Return (x, y) of the center of cell containing provided text 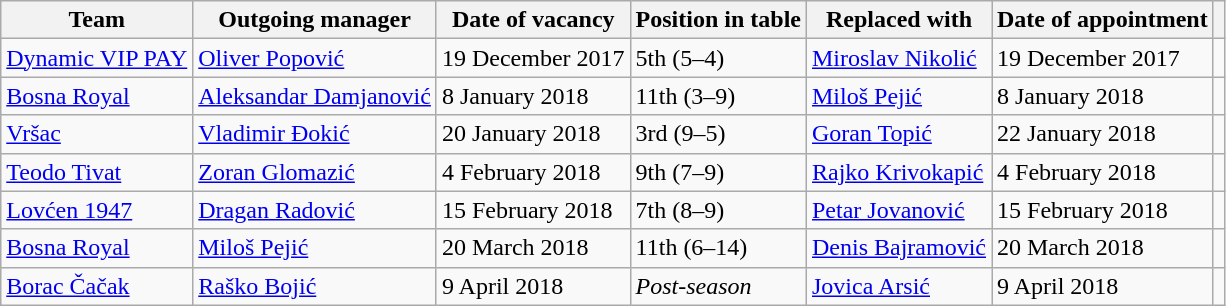
11th (6–14) (718, 248)
Date of vacancy (533, 20)
Goran Topić (898, 134)
Position in table (718, 20)
Zoran Glomazić (315, 172)
Dynamic VIP PAY (97, 58)
7th (8–9) (718, 210)
5th (5–4) (718, 58)
Oliver Popović (315, 58)
Aleksandar Damjanović (315, 96)
Vršac (97, 134)
Post-season (718, 286)
22 January 2018 (1103, 134)
Miroslav Nikolić (898, 58)
Denis Bajramović (898, 248)
Raško Bojić (315, 286)
Lovćen 1947 (97, 210)
9th (7–9) (718, 172)
Jovica Arsić (898, 286)
20 January 2018 (533, 134)
Rajko Krivokapić (898, 172)
11th (3–9) (718, 96)
Teodo Tivat (97, 172)
Outgoing manager (315, 20)
Petar Jovanović (898, 210)
Dragan Radović (315, 210)
Borac Čačak (97, 286)
Vladimir Đokić (315, 134)
Date of appointment (1103, 20)
Team (97, 20)
3rd (9–5) (718, 134)
Replaced with (898, 20)
